Scan for the cell matching the given text and deliver its (x, y) coordinate at center. 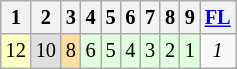
10 (46, 51)
9 (190, 17)
12 (16, 51)
7 (150, 17)
FL (218, 17)
